Return the (x, y) coordinate for the center point of the cell that contains the specified text.  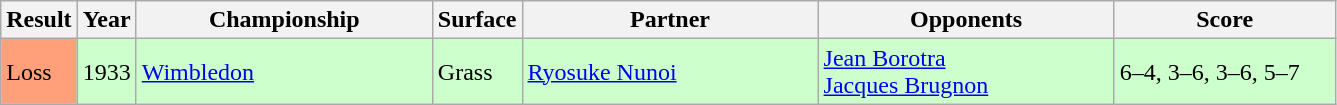
Loss (39, 72)
Result (39, 20)
Surface (477, 20)
1933 (106, 72)
Partner (670, 20)
Ryosuke Nunoi (670, 72)
Grass (477, 72)
Wimbledon (284, 72)
Jean Borotra Jacques Brugnon (966, 72)
Score (1224, 20)
Championship (284, 20)
Opponents (966, 20)
6–4, 3–6, 3–6, 5–7 (1224, 72)
Year (106, 20)
